Return [X, Y] of the center of cell containing provided text 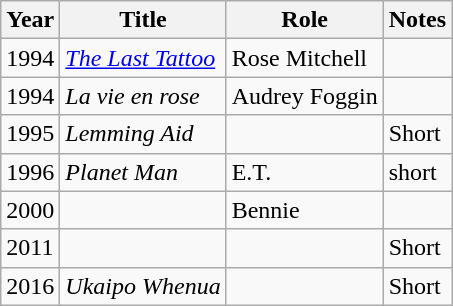
Audrey Foggin [304, 96]
E.T. [304, 172]
1995 [30, 134]
Title [143, 20]
2000 [30, 210]
Year [30, 20]
Planet Man [143, 172]
1996 [30, 172]
Role [304, 20]
2011 [30, 248]
Bennie [304, 210]
La vie en rose [143, 96]
Rose Mitchell [304, 58]
Notes [417, 20]
Lemming Aid [143, 134]
short [417, 172]
2016 [30, 286]
Ukaipo Whenua [143, 286]
The Last Tattoo [143, 58]
